Pinpoint the cell where the given text exists, returning its [x, y] midpoint coordinate. 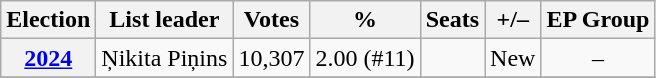
List leader [164, 20]
Seats [452, 20]
10,307 [272, 58]
New [513, 58]
+/– [513, 20]
Ņikita Piņins [164, 58]
Election [48, 20]
– [598, 58]
% [365, 20]
EP Group [598, 20]
2024 [48, 58]
2.00 (#11) [365, 58]
Votes [272, 20]
